From the cell containing the given text, extract its center point as (X, Y) coordinate. 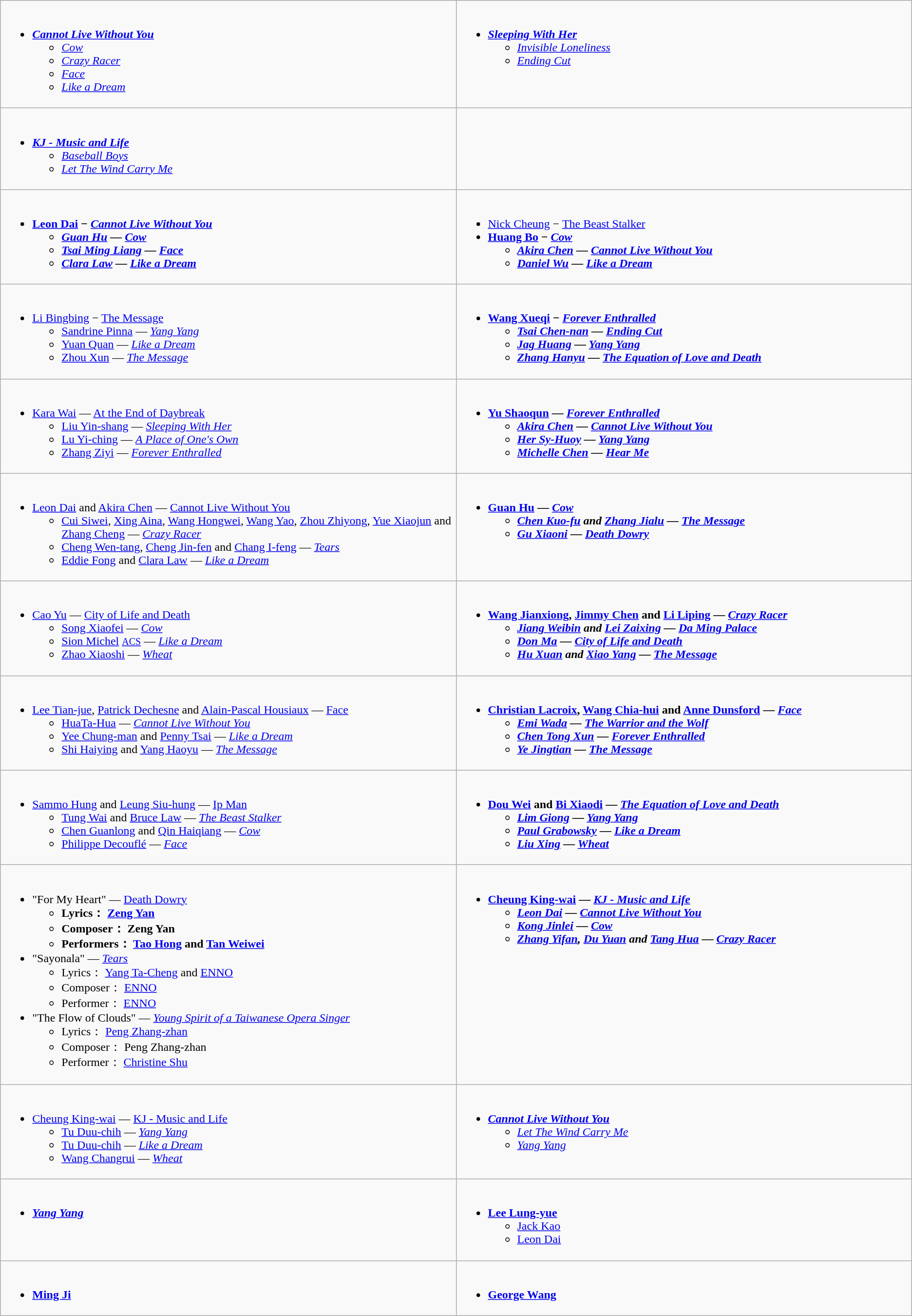
Sammo Hung and Leung Siu-hung — Ip ManTung Wai and Bruce Law — The Beast StalkerChen Guanlong and Qin Haiqiang — CowPhilippe Decouflé — Face (228, 817)
Cheung King-wai — KJ - Music and LifeTu Duu-chih — Yang YangTu Duu-chih — Like a DreamWang Changrui — Wheat (228, 1132)
Cheung King-wai — KJ - Music and LifeLeon Dai — Cannot Live Without YouKong Jinlei — CowZhang Yifan, Du Yuan and Tang Hua — Crazy Racer (684, 975)
Nick Cheung − The Beast StalkerHuang Bo − CowAkira Chen — Cannot Live Without YouDaniel Wu — Like a Dream (684, 237)
Cannot Live Without YouCowCrazy RacerFaceLike a Dream (228, 55)
Cao Yu — City of Life and DeathSong Xiaofei — CowSion Michel ACS — Like a DreamZhao Xiaoshi — Wheat (228, 628)
Lee Lung-yueJack KaoLeon Dai (684, 1219)
Dou Wei and Bi Xiaodi — The Equation of Love and DeathLim Giong — Yang YangPaul Grabowsky — Like a DreamLiu Xing — Wheat (684, 817)
Leon Dai − Cannot Live Without YouGuan Hu — CowTsai Ming Liang — FaceClara Law — Like a Dream (228, 237)
Ming Ji (228, 1288)
Guan Hu — CowChen Kuo-fu and Zhang Jialu — The MessageGu Xiaoni — Death Dowry (684, 527)
Yang Yang (228, 1219)
Yu Shaoqun — Forever EnthralledAkira Chen — Cannot Live Without YouHer Sy-Huoy — Yang YangMichelle Chen — Hear Me (684, 426)
Li Bingbing − The MessageSandrine Pinna — Yang YangYuan Quan — Like a DreamZhou Xun — The Message (228, 331)
Cannot Live Without YouLet The Wind Carry MeYang Yang (684, 1132)
George Wang (684, 1288)
Sleeping With HerInvisible LonelinessEnding Cut (684, 55)
KJ - Music and LifeBaseball BoysLet The Wind Carry Me (228, 149)
Kara Wai — At the End of DaybreakLiu Yin-shang — Sleeping With HerLu Yi-ching — A Place of One's OwnZhang Ziyi — Forever Enthralled (228, 426)
Wang Xueqi − Forever EnthralledTsai Chen-nan — Ending CutJag Huang — Yang YangZhang Hanyu — The Equation of Love and Death (684, 331)
